Detect which cell encompasses the target text, then output its (X, Y) center coordinate. 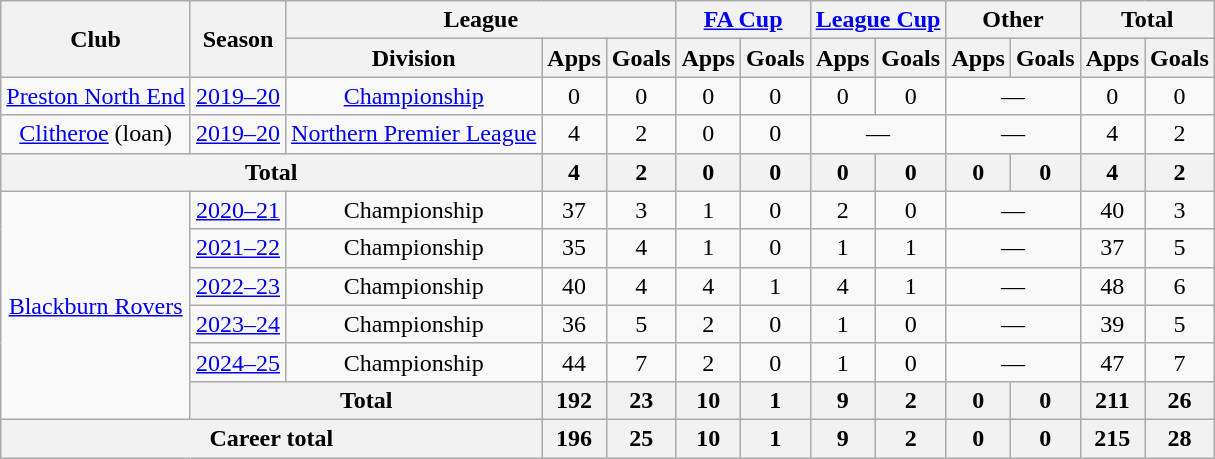
23 (641, 400)
Division (414, 58)
Blackburn Rovers (96, 305)
25 (641, 438)
215 (1112, 438)
2020–21 (238, 210)
Preston North End (96, 96)
28 (1180, 438)
192 (574, 400)
196 (574, 438)
Career total (272, 438)
League Cup (878, 20)
39 (1112, 324)
48 (1112, 286)
6 (1180, 286)
Other (1013, 20)
2024–25 (238, 362)
Club (96, 39)
Northern Premier League (414, 134)
2023–24 (238, 324)
44 (574, 362)
35 (574, 248)
2021–22 (238, 248)
36 (574, 324)
26 (1180, 400)
211 (1112, 400)
2022–23 (238, 286)
Clitheroe (loan) (96, 134)
FA Cup (743, 20)
Season (238, 39)
League (481, 20)
47 (1112, 362)
